Find where the given text appears and provide that cell's center as (X, Y) coordinate. 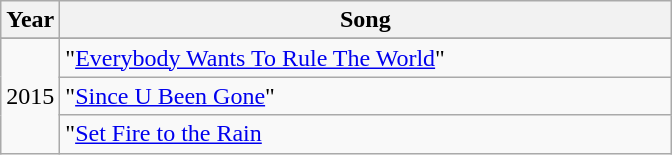
2015 (30, 96)
"Since U Been Gone" (366, 96)
"Everybody Wants To Rule The World" (366, 58)
Song (366, 20)
Year (30, 20)
"Set Fire to the Rain (366, 134)
